Return [X, Y] of the center of cell containing provided text 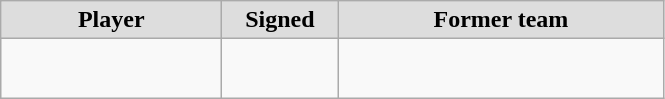
Player [112, 20]
Signed [280, 20]
Former team [501, 20]
